Determine the [x, y] coordinate at the center of the cell enclosing the given text.  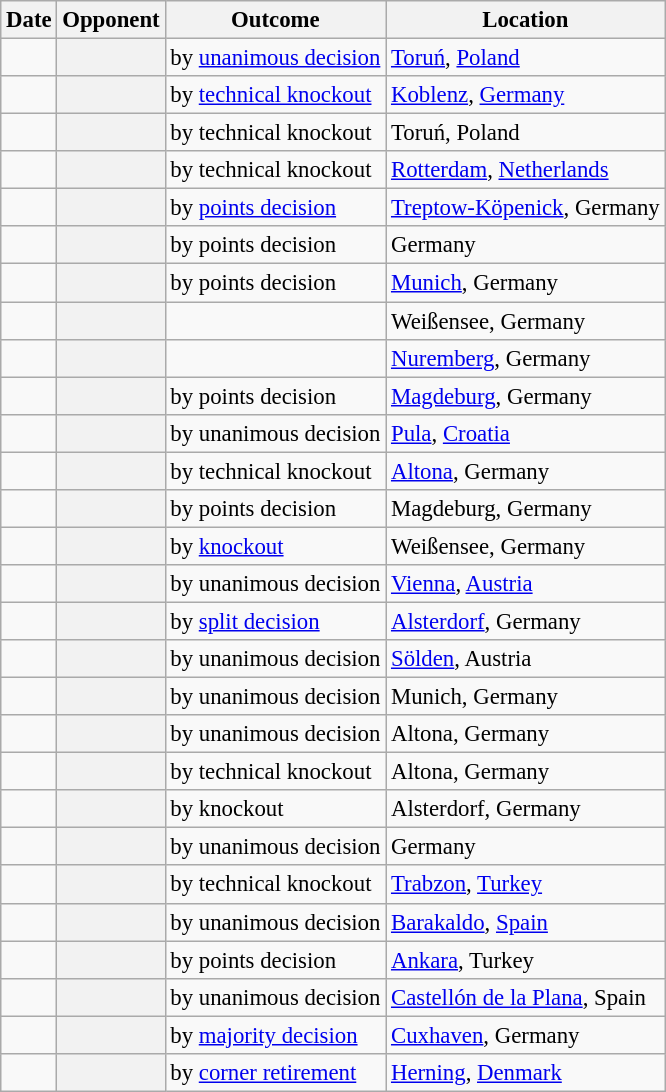
Barakaldo, Spain [526, 922]
by majority decision [276, 1035]
by split decision [276, 621]
Rotterdam, Netherlands [526, 170]
Ankara, Turkey [526, 960]
Nuremberg, Germany [526, 358]
Trabzon, Turkey [526, 885]
Castellón de la Plana, Spain [526, 997]
by corner retirement [276, 1073]
Cuxhaven, Germany [526, 1035]
Vienna, Austria [526, 584]
Opponent [111, 20]
Sölden, Austria [526, 659]
Herning, Denmark [526, 1073]
Pula, Croatia [526, 433]
Date [29, 20]
Outcome [276, 20]
Treptow-Köpenick, Germany [526, 208]
Koblenz, Germany [526, 95]
Location [526, 20]
